Determine the (X, Y) coordinate at the center of the cell enclosing the given text.  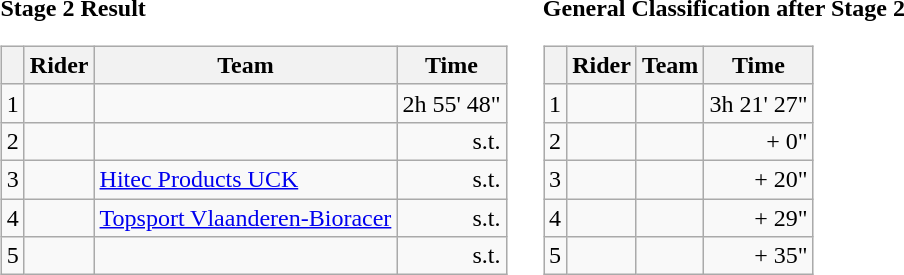
Hitec Products UCK (246, 179)
+ 35" (758, 256)
+ 29" (758, 217)
2h 55' 48" (452, 103)
+ 20" (758, 179)
Topsport Vlaanderen-Bioracer (246, 217)
+ 0" (758, 141)
3h 21' 27" (758, 103)
